Return the [x, y] coordinate for the center point of the cell that contains the specified text.  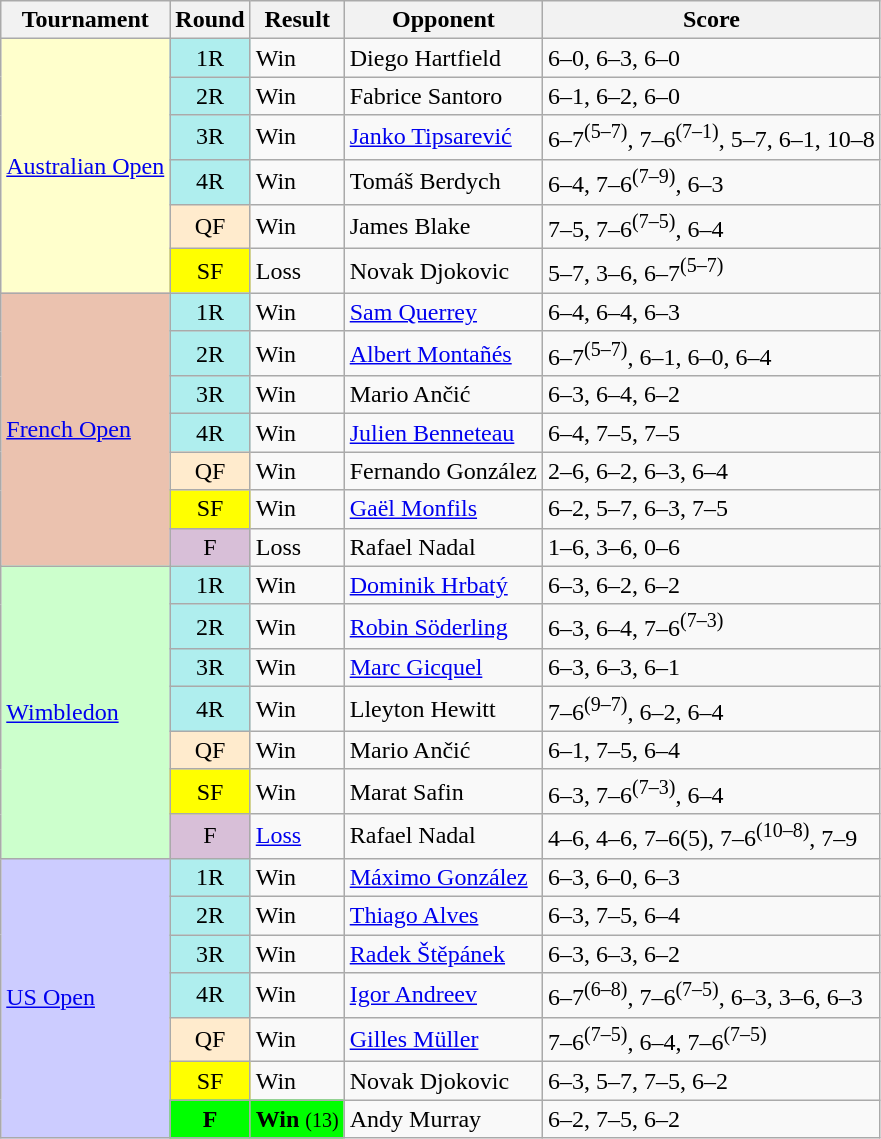
6–3, 5–7, 7–5, 6–2 [712, 1081]
Gaël Monfils [443, 509]
6–3, 7–5, 6–4 [712, 916]
Fernando González [443, 471]
6–3, 6–3, 6–2 [712, 954]
7–5, 7–6(7–5), 6–4 [712, 226]
Dominik Hrbatý [443, 585]
6–4, 7–6(7–9), 6–3 [712, 182]
Albert Montañés [443, 354]
6–7(5–7), 7–6(7–1), 5–7, 6–1, 10–8 [712, 138]
Tomáš Berdych [443, 182]
James Blake [443, 226]
6–2, 7–5, 6–2 [712, 1119]
2–6, 6–2, 6–3, 6–4 [712, 471]
5–7, 3–6, 6–7(5–7) [712, 272]
Round [210, 20]
Tournament [86, 20]
Result [297, 20]
Fabrice Santoro [443, 96]
7–6(9–7), 6–2, 6–4 [712, 710]
6–7(5–7), 6–1, 6–0, 6–4 [712, 354]
Score [712, 20]
Wimbledon [86, 712]
Marat Safin [443, 792]
Thiago Alves [443, 916]
Igor Andreev [443, 996]
6–3, 6–0, 6–3 [712, 877]
6–4, 7–5, 7–5 [712, 433]
7–6(7–5), 6–4, 7–6(7–5) [712, 1040]
US Open [86, 998]
Australian Open [86, 166]
6–4, 6–4, 6–3 [712, 312]
1–6, 3–6, 0–6 [712, 547]
6–3, 6–3, 6–1 [712, 668]
Sam Querrey [443, 312]
Gilles Müller [443, 1040]
6–3, 6–4, 6–2 [712, 395]
6–7(6–8), 7–6(7–5), 6–3, 3–6, 6–3 [712, 996]
French Open [86, 430]
Radek Štěpánek [443, 954]
Janko Tipsarević [443, 138]
Robin Söderling [443, 626]
6–1, 6–2, 6–0 [712, 96]
6–2, 5–7, 6–3, 7–5 [712, 509]
6–3, 6–4, 7–6(7–3) [712, 626]
6–1, 7–5, 6–4 [712, 750]
Win (13) [297, 1119]
Lleyton Hewitt [443, 710]
Julien Benneteau [443, 433]
Andy Murray [443, 1119]
6–3, 6–2, 6–2 [712, 585]
4–6, 4–6, 7–6(5), 7–6(10–8), 7–9 [712, 836]
Diego Hartfield [443, 58]
Opponent [443, 20]
6–0, 6–3, 6–0 [712, 58]
Máximo González [443, 877]
6–3, 7–6(7–3), 6–4 [712, 792]
Marc Gicquel [443, 668]
